Capture the cell that displays the provided text and extract its [x, y] central coordinate. 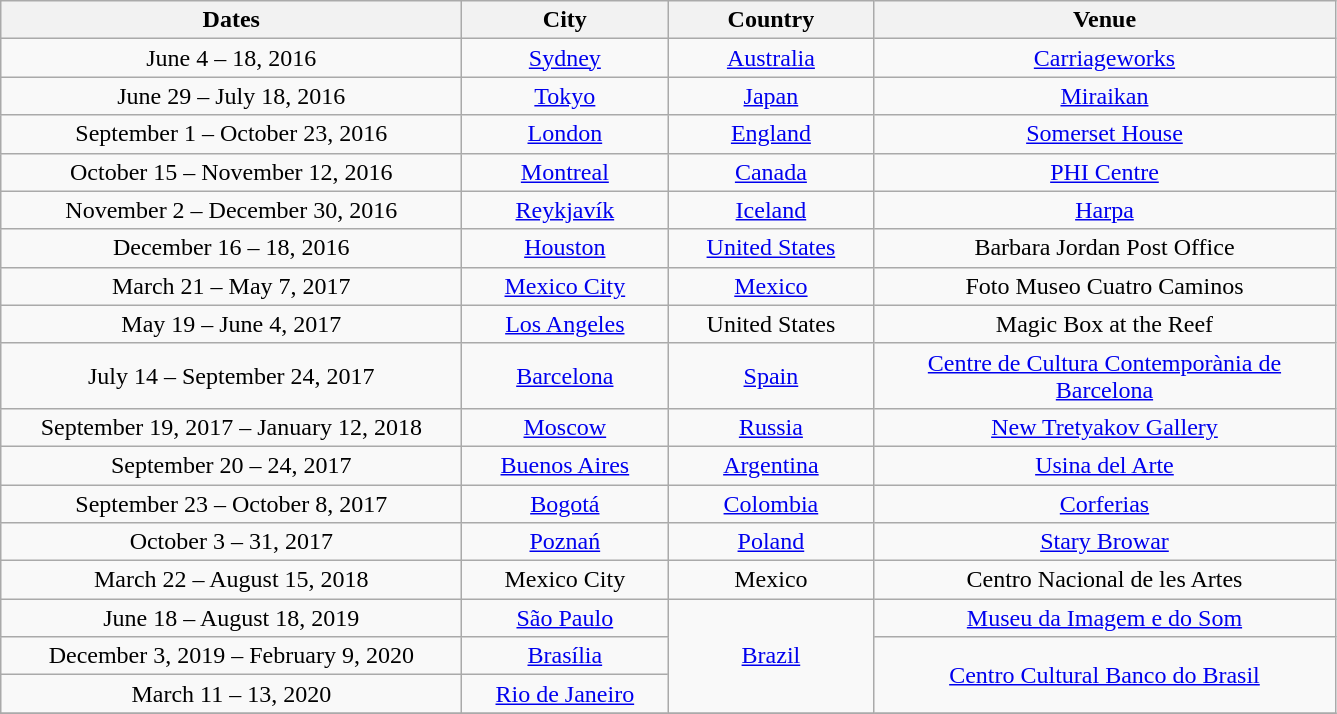
Poznań [565, 542]
Harpa [1104, 210]
Country [771, 20]
Japan [771, 96]
Barcelona [565, 376]
PHI Centre [1104, 172]
Miraikan [1104, 96]
June 4 – 18, 2016 [232, 58]
March 21 – May 7, 2017 [232, 286]
Buenos Aires [565, 465]
Corferias [1104, 503]
Carriageworks [1104, 58]
Los Angeles [565, 324]
December 3, 2019 – February 9, 2020 [232, 656]
March 22 – August 15, 2018 [232, 580]
Stary Browar [1104, 542]
Houston [565, 248]
Tokyo [565, 96]
Rio de Janeiro [565, 694]
Usina del Arte [1104, 465]
Moscow [565, 427]
Iceland [771, 210]
Centre de Cultura Contemporània de Barcelona [1104, 376]
June 29 – July 18, 2016 [232, 96]
September 23 – October 8, 2017 [232, 503]
Venue [1104, 20]
England [771, 134]
May 19 – June 4, 2017 [232, 324]
September 20 – 24, 2017 [232, 465]
Argentina [771, 465]
Russia [771, 427]
Foto Museo Cuatro Caminos [1104, 286]
Colombia [771, 503]
São Paulo [565, 618]
Poland [771, 542]
July 14 – September 24, 2017 [232, 376]
Reykjavík [565, 210]
June 18 – August 18, 2019 [232, 618]
Spain [771, 376]
September 19, 2017 – January 12, 2018 [232, 427]
London [565, 134]
Centro Nacional de les Artes [1104, 580]
March 11 – 13, 2020 [232, 694]
November 2 – December 30, 2016 [232, 210]
October 3 – 31, 2017 [232, 542]
Canada [771, 172]
September 1 – October 23, 2016 [232, 134]
Magic Box at the Reef [1104, 324]
Barbara Jordan Post Office [1104, 248]
Montreal [565, 172]
October 15 – November 12, 2016 [232, 172]
Brazil [771, 656]
Centro Cultural Banco do Brasil [1104, 675]
Sydney [565, 58]
Museu da Imagem e do Som [1104, 618]
New Tretyakov Gallery [1104, 427]
Australia [771, 58]
Somerset House [1104, 134]
Brasília [565, 656]
Dates [232, 20]
City [565, 20]
December 16 – 18, 2016 [232, 248]
Bogotá [565, 503]
